Identify which cell holds the provided text, then report its (x, y) central coordinate. 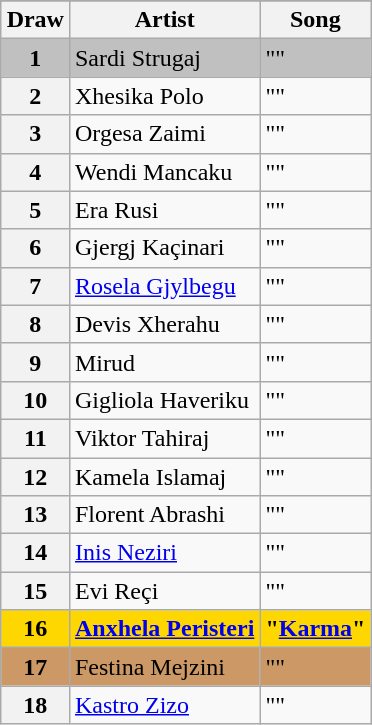
Mirud (164, 362)
17 (35, 667)
4 (35, 172)
Florent Abrashi (164, 515)
Sardi Strugaj (164, 58)
Xhesika Polo (164, 96)
Evi Reçi (164, 591)
3 (35, 134)
7 (35, 286)
16 (35, 629)
Wendi Mancaku (164, 172)
Anxhela Peristeri (164, 629)
Gjergj Kaçinari (164, 248)
12 (35, 477)
15 (35, 591)
Festina Mejzini (164, 667)
Draw (35, 20)
8 (35, 324)
1 (35, 58)
Orgesa Zaimi (164, 134)
11 (35, 438)
6 (35, 248)
5 (35, 210)
14 (35, 553)
"Karma" (316, 629)
Viktor Tahiraj (164, 438)
2 (35, 96)
Era Rusi (164, 210)
Kastro Zizo (164, 705)
9 (35, 362)
Artist (164, 20)
Kamela Islamaj (164, 477)
Gigliola Haveriku (164, 400)
Song (316, 20)
Rosela Gjylbegu (164, 286)
Inis Neziri (164, 553)
10 (35, 400)
Devis Xherahu (164, 324)
13 (35, 515)
18 (35, 705)
